Find where the given text appears and provide that cell's center as [x, y] coordinate. 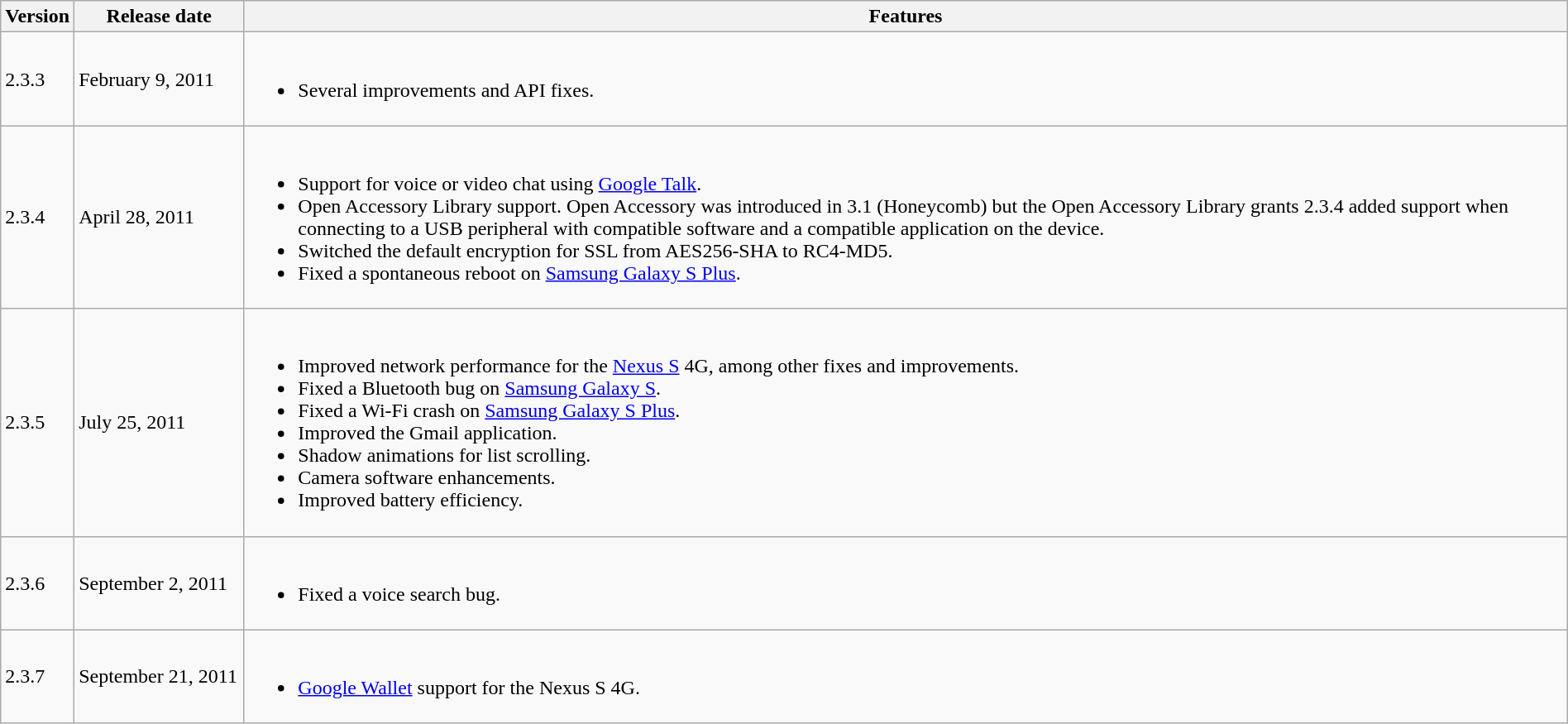
Release date [159, 17]
2.3.5 [38, 422]
April 28, 2011 [159, 217]
2.3.7 [38, 677]
September 21, 2011 [159, 677]
2.3.3 [38, 79]
Features [906, 17]
Version [38, 17]
Google Wallet support for the Nexus S 4G. [906, 677]
Fixed a voice search bug. [906, 583]
September 2, 2011 [159, 583]
2.3.4 [38, 217]
February 9, 2011 [159, 79]
July 25, 2011 [159, 422]
Several improvements and API fixes. [906, 79]
2.3.6 [38, 583]
